Return the [X, Y] coordinate for the center point of the cell that contains the specified text.  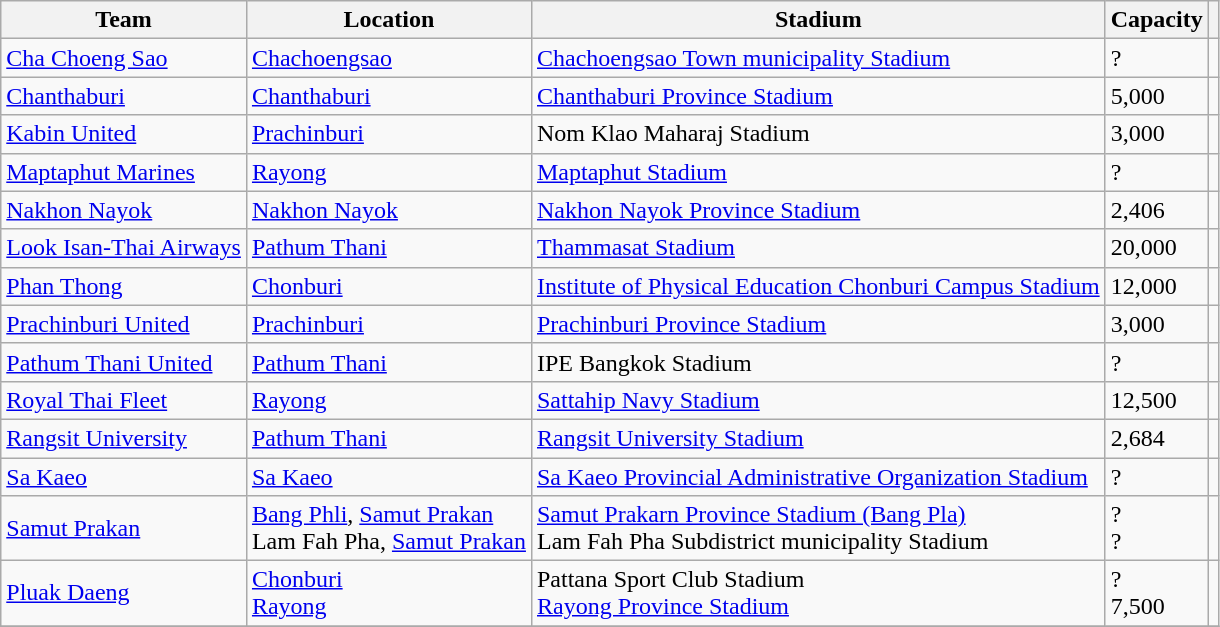
Prachinburi Province Stadium [818, 324]
20,000 [1156, 248]
IPE Bangkok Stadium [818, 362]
Chanthaburi Province Stadium [818, 96]
Bang Phli, Samut PrakanLam Fah Pha, Samut Prakan [388, 528]
Sattahip Navy Stadium [818, 400]
Stadium [818, 20]
Kabin United [124, 134]
Prachinburi United [124, 324]
Sa Kaeo Provincial Administrative Organization Stadium [818, 477]
Cha Choeng Sao [124, 58]
Samut Prakarn Province Stadium (Bang Pla)Lam Fah Pha Subdistrict municipality Stadium [818, 528]
Chachoengsao Town municipality Stadium [818, 58]
12,500 [1156, 400]
Institute of Physical Education Chonburi Campus Stadium [818, 286]
Look Isan-Thai Airways [124, 248]
Maptaphut Marines [124, 172]
Location [388, 20]
2,406 [1156, 210]
Nom Klao Maharaj Stadium [818, 134]
ChonburiRayong [388, 594]
Chachoengsao [388, 58]
Team [124, 20]
Rangsit University [124, 438]
Chonburi [388, 286]
2,684 [1156, 438]
Rangsit University Stadium [818, 438]
Phan Thong [124, 286]
12,000 [1156, 286]
Pattana Sport Club StadiumRayong Province Stadium [818, 594]
Pluak Daeng [124, 594]
Capacity [1156, 20]
?7,500 [1156, 594]
Thammasat Stadium [818, 248]
5,000 [1156, 96]
Nakhon Nayok Province Stadium [818, 210]
Royal Thai Fleet [124, 400]
Pathum Thani United [124, 362]
Maptaphut Stadium [818, 172]
Samut Prakan [124, 528]
?? [1156, 528]
